Locate the cell with the specified text and output its (X, Y) center coordinate. 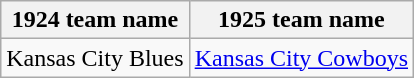
1925 team name (301, 20)
Kansas City Blues (95, 58)
1924 team name (95, 20)
Kansas City Cowboys (301, 58)
